Output the [x, y] coordinate of the center of the cell containing the given text.  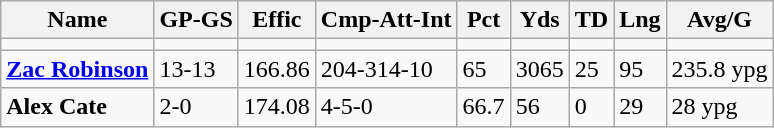
66.7 [484, 107]
Effic [276, 20]
25 [591, 69]
204-314-10 [386, 69]
0 [591, 107]
65 [484, 69]
56 [540, 107]
13-13 [196, 69]
2-0 [196, 107]
Pct [484, 20]
29 [640, 107]
Zac Robinson [78, 69]
95 [640, 69]
Yds [540, 20]
166.86 [276, 69]
Avg/G [720, 20]
28 ypg [720, 107]
4-5-0 [386, 107]
Lng [640, 20]
Alex Cate [78, 107]
Cmp-Att-Int [386, 20]
Name [78, 20]
3065 [540, 69]
TD [591, 20]
235.8 ypg [720, 69]
174.08 [276, 107]
GP-GS [196, 20]
